Return the [x, y] coordinate for the center point of the cell that contains the specified text.  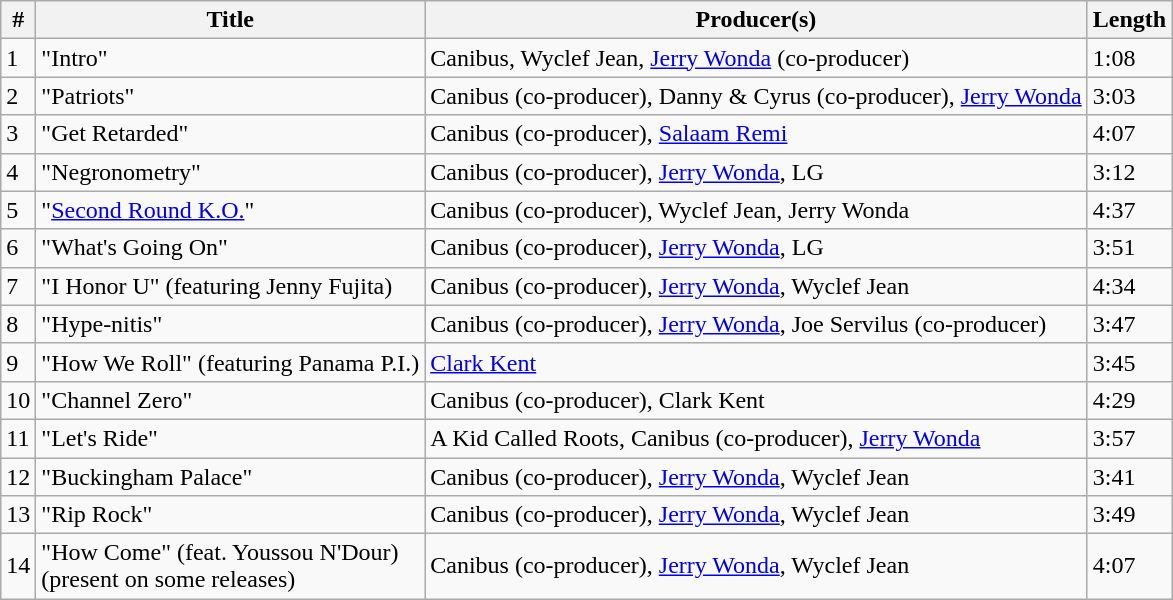
"Get Retarded" [230, 134]
4 [18, 172]
14 [18, 566]
10 [18, 400]
# [18, 20]
"Hype-nitis" [230, 324]
Length [1129, 20]
9 [18, 362]
"What's Going On" [230, 248]
3:45 [1129, 362]
3:47 [1129, 324]
"Let's Ride" [230, 438]
3:57 [1129, 438]
8 [18, 324]
Canibus (co-producer), Salaam Remi [756, 134]
Producer(s) [756, 20]
Canibus (co-producer), Danny & Cyrus (co-producer), Jerry Wonda [756, 96]
Clark Kent [756, 362]
3:12 [1129, 172]
"Buckingham Palace" [230, 477]
1:08 [1129, 58]
"I Honor U" (featuring Jenny Fujita) [230, 286]
5 [18, 210]
Canibus, Wyclef Jean, Jerry Wonda (co-producer) [756, 58]
Canibus (co-producer), Jerry Wonda, Joe Servilus (co-producer) [756, 324]
Title [230, 20]
12 [18, 477]
"Patriots" [230, 96]
3:51 [1129, 248]
"Channel Zero" [230, 400]
11 [18, 438]
"How Come" (feat. Youssou N'Dour)(present on some releases) [230, 566]
"Negronometry" [230, 172]
13 [18, 515]
3:49 [1129, 515]
"Second Round K.O." [230, 210]
3:03 [1129, 96]
3:41 [1129, 477]
3 [18, 134]
4:37 [1129, 210]
4:29 [1129, 400]
Canibus (co-producer), Wyclef Jean, Jerry Wonda [756, 210]
6 [18, 248]
4:34 [1129, 286]
2 [18, 96]
1 [18, 58]
A Kid Called Roots, Canibus (co-producer), Jerry Wonda [756, 438]
"Intro" [230, 58]
7 [18, 286]
"Rip Rock" [230, 515]
Canibus (co-producer), Clark Kent [756, 400]
"How We Roll" (featuring Panama P.I.) [230, 362]
